For the text-containing cell, return its midpoint in (X, Y) coordinate format. 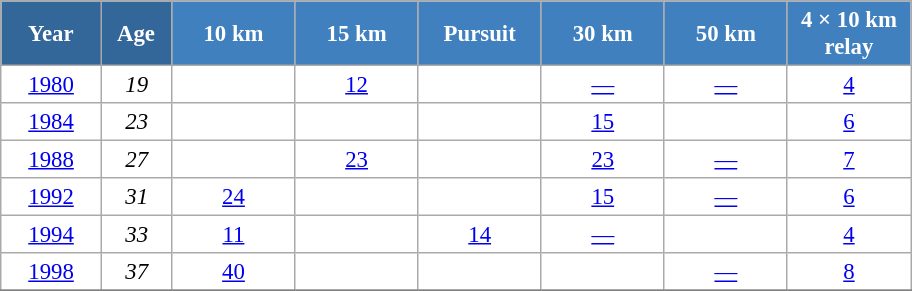
14 (480, 235)
12 (356, 85)
10 km (234, 34)
1994 (52, 235)
27 (136, 160)
50 km (726, 34)
1980 (52, 85)
4 × 10 km relay (848, 34)
Pursuit (480, 34)
24 (234, 197)
33 (136, 235)
1992 (52, 197)
1988 (52, 160)
15 km (356, 34)
11 (234, 235)
7 (848, 160)
19 (136, 85)
30 km (602, 34)
1984 (52, 122)
Age (136, 34)
31 (136, 197)
Year (52, 34)
